Output the [X, Y] coordinate of the center of the cell containing the given text.  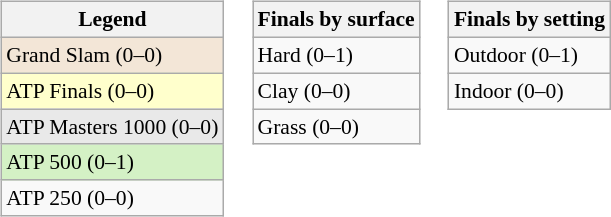
Outdoor (0–1) [530, 55]
Finals by setting [530, 20]
Indoor (0–0) [530, 91]
Clay (0–0) [336, 91]
ATP 500 (0–1) [112, 162]
Hard (0–1) [336, 55]
ATP 250 (0–0) [112, 198]
Grass (0–0) [336, 127]
Finals by surface [336, 20]
ATP Masters 1000 (0–0) [112, 127]
Legend [112, 20]
ATP Finals (0–0) [112, 91]
Grand Slam (0–0) [112, 55]
